Extract the (X, Y) coordinate from the center of the cell holding the provided text.  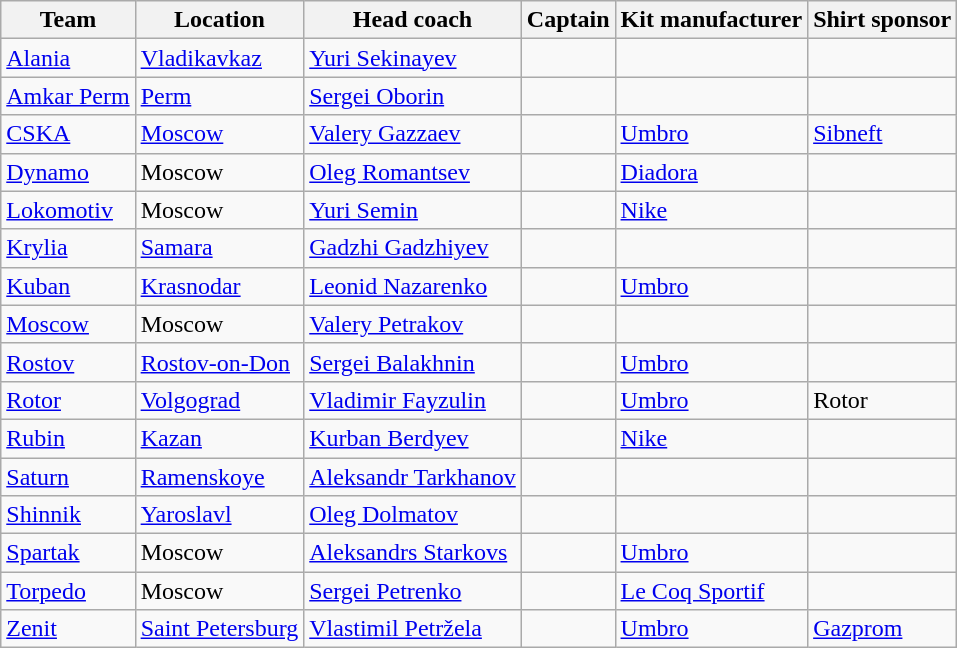
Amkar Perm (68, 96)
Saturn (68, 477)
Kuban (68, 286)
Sergei Balakhnin (413, 362)
Head coach (413, 20)
Saint Petersburg (220, 629)
Torpedo (68, 591)
Dynamo (68, 172)
Perm (220, 96)
Diadora (712, 172)
Valery Gazzaev (413, 134)
Yaroslavl (220, 515)
Shinnik (68, 515)
Rostov (68, 362)
Sergei Oborin (413, 96)
Le Coq Sportif (712, 591)
Valery Petrakov (413, 324)
Gadzhi Gadzhiyev (413, 248)
Rubin (68, 438)
Shirt sponsor (882, 20)
Lokomotiv (68, 210)
Volgograd (220, 400)
Sibneft (882, 134)
CSKA (68, 134)
Ramenskoye (220, 477)
Oleg Romantsev (413, 172)
Spartak (68, 553)
Leonid Nazarenko (413, 286)
Aleksandrs Starkovs (413, 553)
Captain (568, 20)
Aleksandr Tarkhanov (413, 477)
Krasnodar (220, 286)
Kit manufacturer (712, 20)
Vladikavkaz (220, 58)
Location (220, 20)
Sergei Petrenko (413, 591)
Gazprom (882, 629)
Vlastimil Petržela (413, 629)
Oleg Dolmatov (413, 515)
Yuri Sekinayev (413, 58)
Kurban Berdyev (413, 438)
Vladimir Fayzulin (413, 400)
Alania (68, 58)
Team (68, 20)
Rostov-on-Don (220, 362)
Yuri Semin (413, 210)
Samara (220, 248)
Kazan (220, 438)
Krylia (68, 248)
Zenit (68, 629)
